Locate the cell with the specified text and output its (x, y) center coordinate. 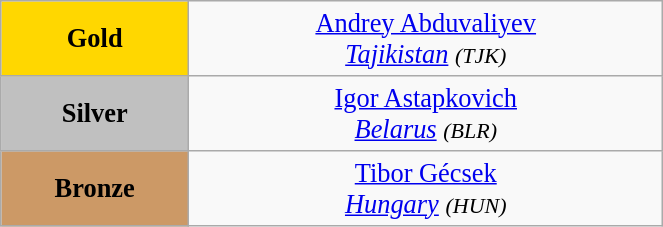
Gold (95, 38)
Andrey AbduvaliyevTajikistan (TJK) (426, 38)
Bronze (95, 188)
Tibor GécsekHungary (HUN) (426, 188)
Silver (95, 112)
Igor AstapkovichBelarus (BLR) (426, 112)
